For the text-containing cell, return its midpoint in [X, Y] coordinate format. 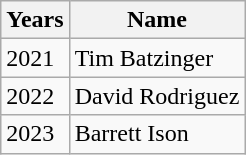
Tim Batzinger [157, 58]
2023 [35, 134]
2021 [35, 58]
David Rodriguez [157, 96]
Name [157, 20]
Years [35, 20]
2022 [35, 96]
Barrett Ison [157, 134]
